From the cell containing the given text, extract its center point as (x, y) coordinate. 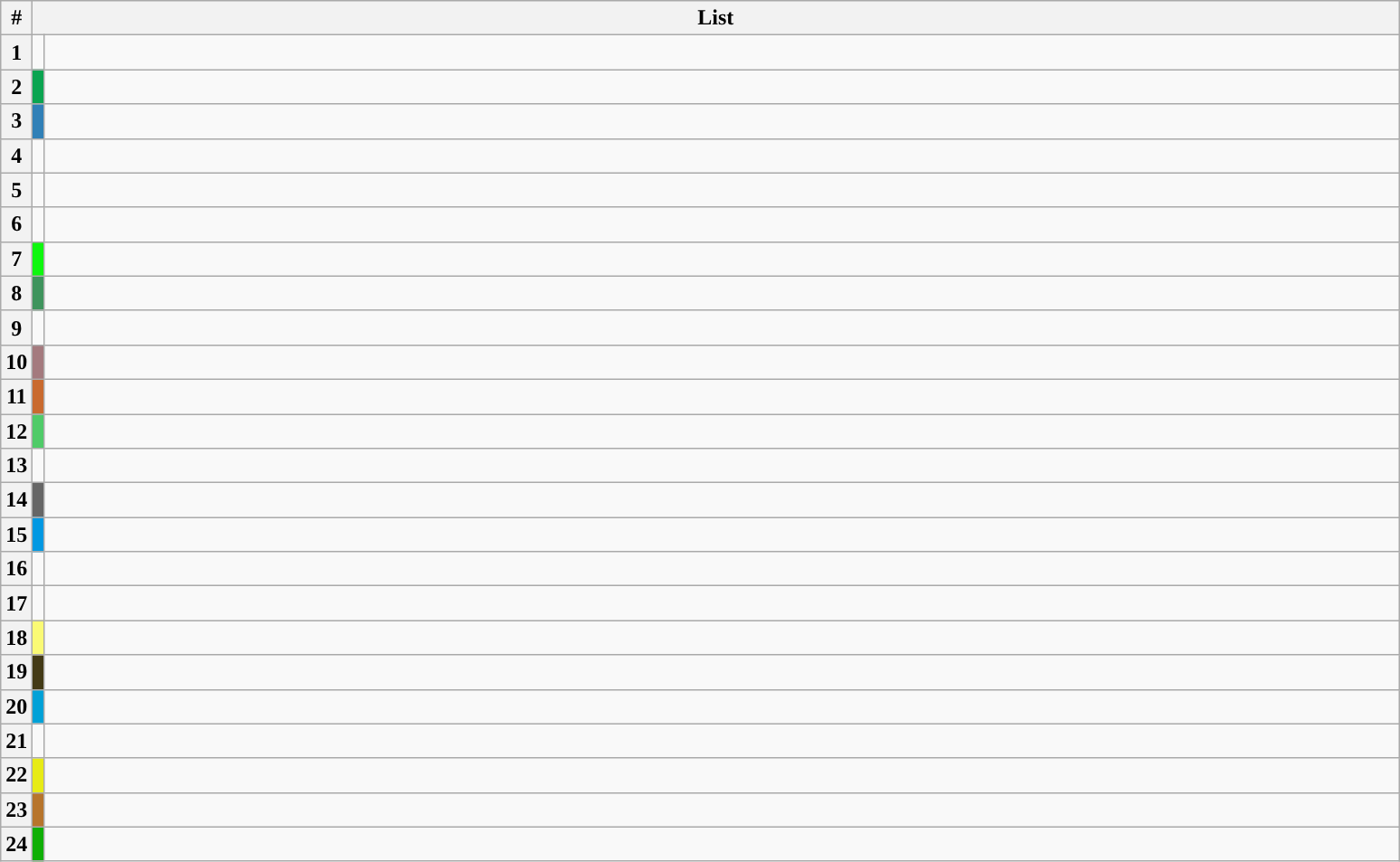
20 (16, 706)
9 (16, 327)
11 (16, 396)
22 (16, 775)
16 (16, 569)
17 (16, 603)
23 (16, 810)
21 (16, 741)
24 (16, 844)
7 (16, 259)
13 (16, 466)
19 (16, 672)
8 (16, 293)
4 (16, 156)
5 (16, 190)
6 (16, 224)
10 (16, 362)
List (716, 18)
3 (16, 121)
14 (16, 500)
1 (16, 52)
15 (16, 535)
# (16, 18)
18 (16, 638)
12 (16, 431)
2 (16, 87)
